Extract the [X, Y] coordinate from the center of the cell holding the provided text.  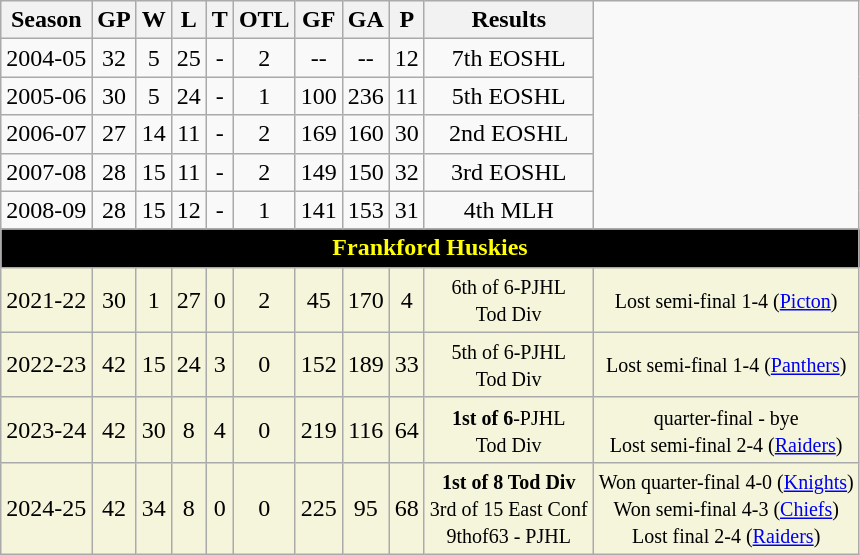
64 [406, 430]
31 [406, 210]
68 [406, 508]
5th of 6-PJHLTod Div [508, 364]
7th EOSHL [508, 58]
Lost semi-final 1-4 (Panthers) [726, 364]
3rd EOSHL [508, 172]
P [406, 20]
2022-23 [46, 364]
225 [318, 508]
6th of 6-PJHLTod Div [508, 300]
1st of 6-PJHLTod Div [508, 430]
2nd EOSHL [508, 134]
2005-06 [46, 96]
170 [366, 300]
189 [366, 364]
34 [154, 508]
2007-08 [46, 172]
GA [366, 20]
2004-05 [46, 58]
3 [220, 364]
W [154, 20]
2021-22 [46, 300]
1st of 8 Tod Div3rd of 15 East Conf 9thof63 - PJHL [508, 508]
2023-24 [46, 430]
219 [318, 430]
236 [366, 96]
100 [318, 96]
Season [46, 20]
OTL [264, 20]
GP [114, 20]
4th MLH [508, 210]
2006-07 [46, 134]
160 [366, 134]
2008-09 [46, 210]
169 [318, 134]
T [220, 20]
45 [318, 300]
116 [366, 430]
Frankford Huskies [430, 248]
2024-25 [46, 508]
152 [318, 364]
141 [318, 210]
14 [154, 134]
33 [406, 364]
95 [366, 508]
GF [318, 20]
Lost semi-final 1-4 (Picton) [726, 300]
quarter-final - byeLost semi-final 2-4 (Raiders) [726, 430]
Results [508, 20]
5th EOSHL [508, 96]
153 [366, 210]
149 [318, 172]
L [188, 20]
150 [366, 172]
Won quarter-final 4-0 (Knights)Won semi-final 4-3 (Chiefs)Lost final 2-4 (Raiders) [726, 508]
25 [188, 58]
